Extract the (X, Y) coordinate from the center of the cell holding the provided text.  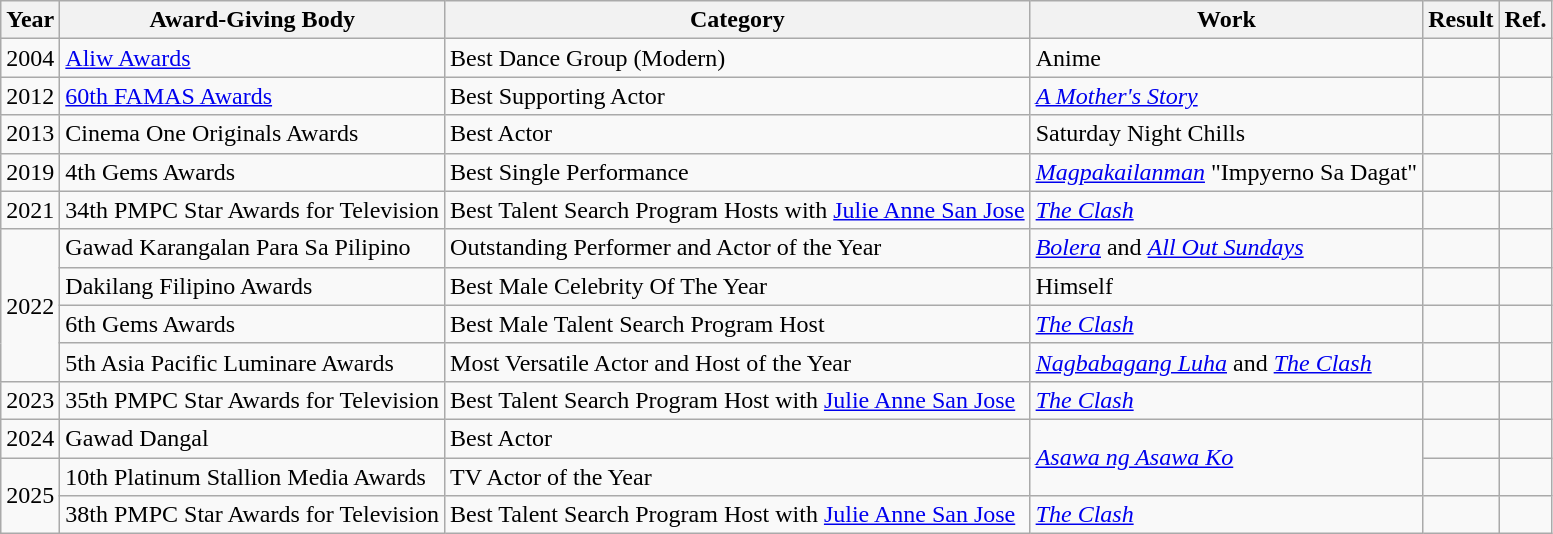
Asawa ng Asawa Ko (1226, 457)
10th Platinum Stallion Media Awards (252, 477)
5th Asia Pacific Luminare Awards (252, 362)
Award-Giving Body (252, 20)
2025 (30, 496)
Nagbabagang Luha and The Clash (1226, 362)
Best Male Talent Search Program Host (738, 324)
TV Actor of the Year (738, 477)
Cinema One Originals Awards (252, 134)
Magpakailanman "Impyerno Sa Dagat" (1226, 172)
2022 (30, 305)
Bolera and All Out Sundays (1226, 248)
Best Dance Group (Modern) (738, 58)
Ref. (1526, 20)
38th PMPC Star Awards for Television (252, 515)
Best Talent Search Program Hosts with Julie Anne San Jose (738, 210)
Anime (1226, 58)
Best Male Celebrity Of The Year (738, 286)
Year (30, 20)
Category (738, 20)
2012 (30, 96)
2024 (30, 438)
Himself (1226, 286)
Gawad Karangalan Para Sa Pilipino (252, 248)
Dakilang Filipino Awards (252, 286)
A Mother's Story (1226, 96)
2021 (30, 210)
2004 (30, 58)
Saturday Night Chills (1226, 134)
Best Single Performance (738, 172)
34th PMPC Star Awards for Television (252, 210)
Aliw Awards (252, 58)
4th Gems Awards (252, 172)
Best Supporting Actor (738, 96)
2023 (30, 400)
6th Gems Awards (252, 324)
Most Versatile Actor and Host of the Year (738, 362)
Work (1226, 20)
60th FAMAS Awards (252, 96)
Gawad Dangal (252, 438)
35th PMPC Star Awards for Television (252, 400)
2019 (30, 172)
Outstanding Performer and Actor of the Year (738, 248)
Result (1461, 20)
2013 (30, 134)
